Identify which cell holds the provided text, then report its [X, Y] central coordinate. 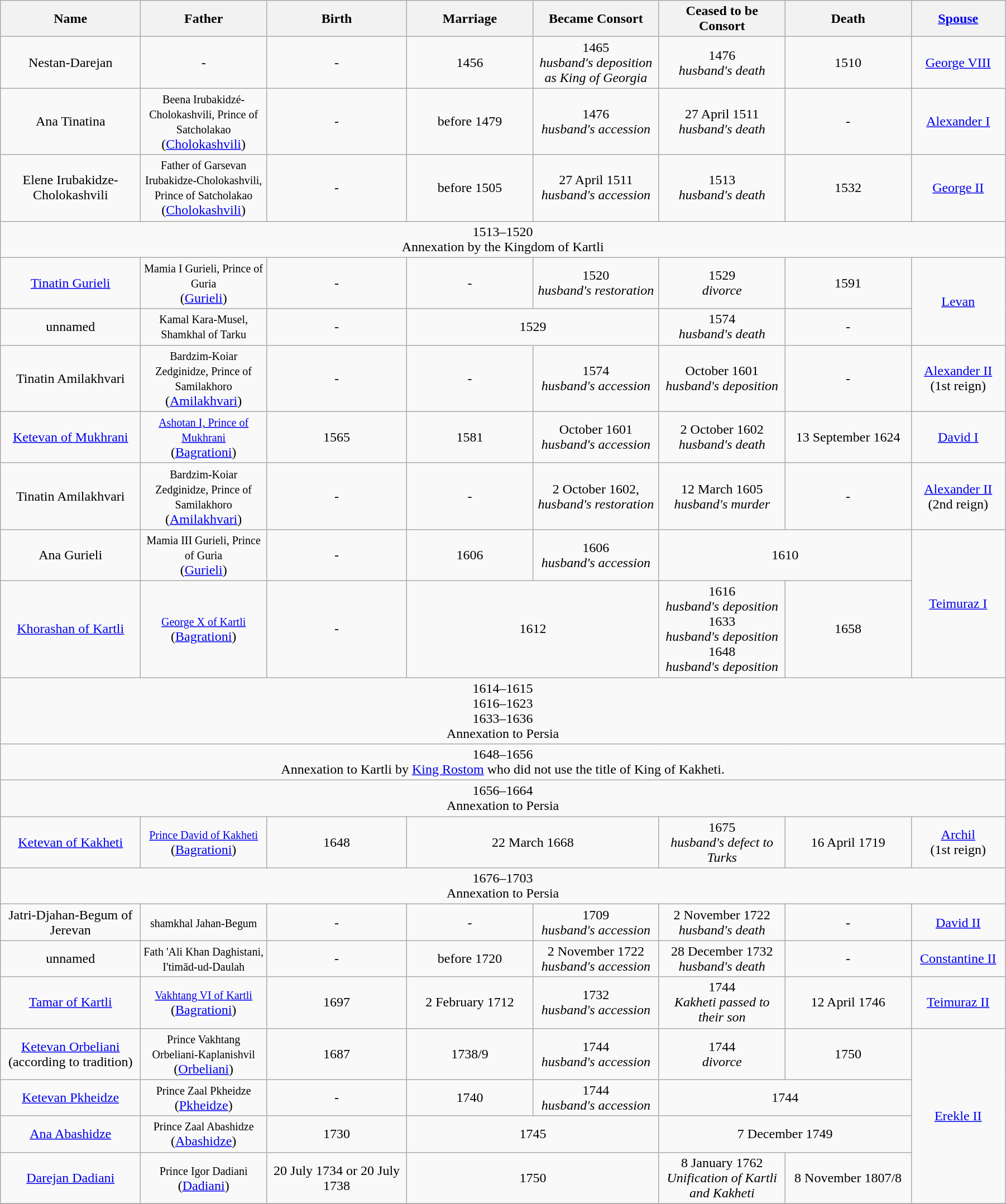
Fath 'Ali Khan Daghistani, I'timād-ud-Daulah [204, 959]
Alexander II(2nd reign) [958, 496]
1565 [337, 437]
before 1479 [470, 122]
2 November 1722husband's death [722, 922]
1529divorce [722, 283]
2 February 1712 [470, 1002]
1612 [533, 629]
1709husband's accession [596, 922]
Erekle II [958, 1116]
2 October 1602,husband's restoration [596, 496]
George II [958, 188]
Khorashan of Kartli [70, 629]
Ana Gurieli [70, 555]
1675husband's defect to Turks [722, 842]
7 December 1749 [785, 1134]
1648 [337, 842]
Marriage [470, 19]
1591 [848, 283]
1513husband's death [722, 188]
Ana Tinatina [70, 122]
October 1601husband's deposition [722, 378]
Ashotan I, Prince of Mukhrani(Bagrationi) [204, 437]
1676–1703 Annexation to Persia [503, 886]
1606husband's accession [596, 555]
16 April 1719 [848, 842]
1465husband's deposition as King of Georgia [596, 63]
1658 [848, 629]
Levan [958, 301]
8 January 1762Unification of Kartli and Kakheti [722, 1178]
George VIII [958, 63]
1738/9 [470, 1054]
2 October 1602husband's death [722, 437]
Prince Vakhtang Orbeliani-Kaplanishvil(Orbeliani) [204, 1054]
Darejan Dadiani [70, 1178]
Constantine II [958, 959]
Alexander II(1st reign) [958, 378]
12 March 1605husband's murder [722, 496]
1744Kakheti passed to their son [722, 1002]
Mamia I Gurieli, Prince of Guria(Gurieli) [204, 283]
27 April 1511husband's accession [596, 188]
before 1720 [470, 959]
1574husband's death [722, 327]
Ana Abashidze [70, 1134]
Tamar of Kartli [70, 1002]
8 November 1807/8 [848, 1178]
1532 [848, 188]
Beena Irubakidzé-Cholokashvili, Prince of Satcholakao(Cholokashvili) [204, 122]
1732husband's accession [596, 1002]
22 March 1668 [533, 842]
Prince Zaal Abashidze(Abashidze) [204, 1134]
27 April 1511husband's death [722, 122]
1614–16151616–16231633–1636Annexation to Persia [503, 711]
1520husband's restoration [596, 283]
Ketevan of Kakheti [70, 842]
1744 [785, 1097]
1610 [785, 555]
Ceased to be Consort [722, 19]
1687 [337, 1054]
1606 [470, 555]
Prince Zaal Pkheidze(Pkheidze) [204, 1097]
George X of Kartli(Bagrationi) [204, 629]
1648–1656Annexation to Kartli by King Rostom who did not use the title of King of Kakheti. [503, 762]
Tinatin Gurieli [70, 283]
1744divorce [722, 1054]
Became Consort [596, 19]
1574husband's accession [596, 378]
Name [70, 19]
Death [848, 19]
Kamal Kara-Musel, Shamkhal of Tarku [204, 327]
Ketevan Pkheidze [70, 1097]
1456 [470, 63]
Nestan-Darejan [70, 63]
Teimuraz II [958, 1002]
1730 [337, 1134]
Ketevan Orbeliani(according to tradition) [70, 1054]
28 December 1732husband's death [722, 959]
1529 [533, 327]
Father [204, 19]
Father of Garsevan Irubakidze-Cholokashvili, Prince of Satcholakao(Cholokashvili) [204, 188]
1745 [533, 1134]
12 April 1746 [848, 1002]
Birth [337, 19]
David I [958, 437]
Archil(1st reign) [958, 842]
before 1505 [470, 188]
Alexander I [958, 122]
Prince David of Kakheti(Bagrationi) [204, 842]
Spouse [958, 19]
Elene Irubakidze-Cholokashvili [70, 188]
1656–1664 Annexation to Persia [503, 798]
2 November 1722husband's accession [596, 959]
Vakhtang VI of Kartli(Bagrationi) [204, 1002]
1476husband's accession [596, 122]
Mamia III Gurieli, Prince of Guria(Gurieli) [204, 555]
1513–1520Annexation by the Kingdom of Kartli [503, 239]
1476husband's death [722, 63]
20 July 1734 or 20 July 1738 [337, 1178]
1616husband's deposition1633husband's deposition1648husband's deposition [722, 629]
Ketevan of Mukhrani [70, 437]
1697 [337, 1002]
Jatri-Djahan-Begum of Jerevan [70, 922]
shamkhal Jahan-Begum [204, 922]
Teimuraz I [958, 603]
1510 [848, 63]
1740 [470, 1097]
13 September 1624 [848, 437]
David II [958, 922]
Prince Igor Dadiani(Dadiani) [204, 1178]
1581 [470, 437]
October 1601husband's accession [596, 437]
